Detect which cell encompasses the target text, then output its [X, Y] center coordinate. 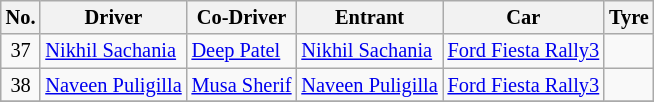
37 [21, 51]
Musa Sherif [242, 85]
Deep Patel [242, 51]
Driver [113, 17]
Tyre [629, 17]
38 [21, 85]
Entrant [369, 17]
Co-Driver [242, 17]
No. [21, 17]
Car [524, 17]
